Find where the given text appears and provide that cell's center as [X, Y] coordinate. 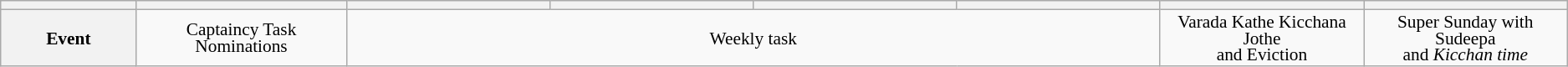
Weekly task [753, 39]
Varada Kathe Kicchana Jothe and Eviction [1261, 39]
Captaincy TaskNominations [241, 39]
Event [69, 39]
Super Sunday with Sudeepa and Kicchan time [1465, 39]
